Search for the cell housing the specified text and yield its (x, y) center coordinate. 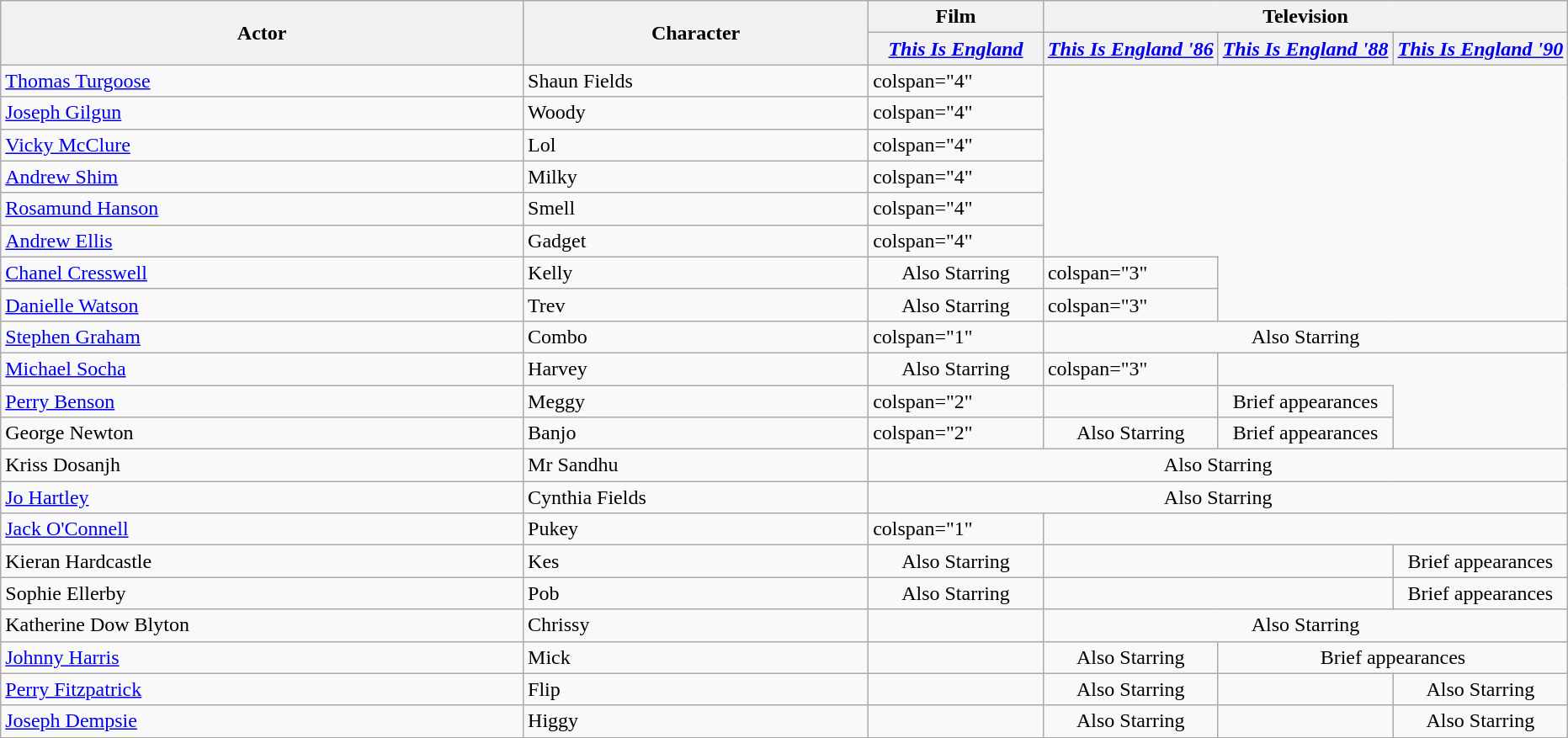
This Is England '90 (1480, 49)
Pukey (696, 529)
Andrew Shim (263, 177)
Michael Socha (263, 369)
Rosamund Hanson (263, 209)
Flip (696, 689)
Film (956, 17)
Perry Benson (263, 401)
Thomas Turgoose (263, 81)
Shaun Fields (696, 81)
Vicky McClure (263, 145)
Chanel Cresswell (263, 273)
George Newton (263, 433)
Kes (696, 561)
Sophie Ellerby (263, 593)
Perry Fitzpatrick (263, 689)
Joseph Dempsie (263, 721)
Chrissy (696, 625)
Pob (696, 593)
Stephen Graham (263, 337)
This Is England '88 (1305, 49)
Milky (696, 177)
Kelly (696, 273)
Combo (696, 337)
Cynthia Fields (696, 497)
Character (696, 33)
Kriss Dosanjh (263, 465)
Jack O'Connell (263, 529)
Actor (263, 33)
Higgy (696, 721)
Katherine Dow Blyton (263, 625)
This Is England (956, 49)
Harvey (696, 369)
Andrew Ellis (263, 241)
Jo Hartley (263, 497)
Lol (696, 145)
Woody (696, 113)
Danielle Watson (263, 305)
Banjo (696, 433)
Smell (696, 209)
Mr Sandhu (696, 465)
Mick (696, 657)
Joseph Gilgun (263, 113)
Johnny Harris (263, 657)
Trev (696, 305)
Kieran Hardcastle (263, 561)
Meggy (696, 401)
Television (1305, 17)
This Is England '86 (1130, 49)
Gadget (696, 241)
